Identify which cell holds the provided text, then report its [x, y] central coordinate. 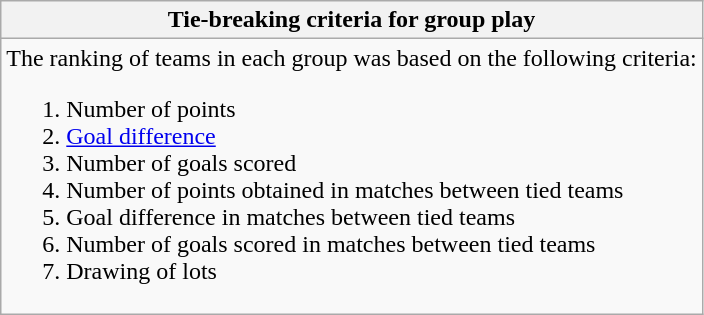
Tie-breaking criteria for group play [352, 20]
